Search for the cell housing the specified text and yield its [x, y] center coordinate. 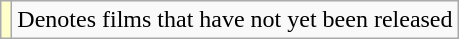
Denotes films that have not yet been released [235, 20]
